Output the (X, Y) coordinate of the center of the cell containing the given text.  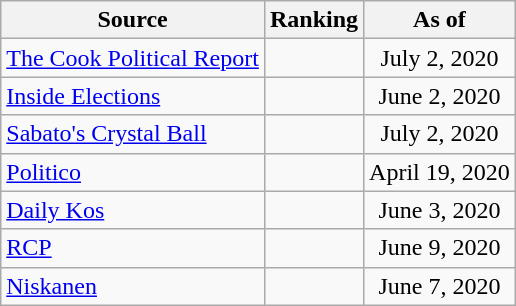
Politico (133, 172)
June 2, 2020 (440, 96)
Ranking (314, 20)
April 19, 2020 (440, 172)
June 9, 2020 (440, 248)
June 3, 2020 (440, 210)
Daily Kos (133, 210)
Inside Elections (133, 96)
Source (133, 20)
As of (440, 20)
Niskanen (133, 286)
June 7, 2020 (440, 286)
Sabato's Crystal Ball (133, 134)
RCP (133, 248)
The Cook Political Report (133, 58)
